Locate the cell with the specified text and output its (x, y) center coordinate. 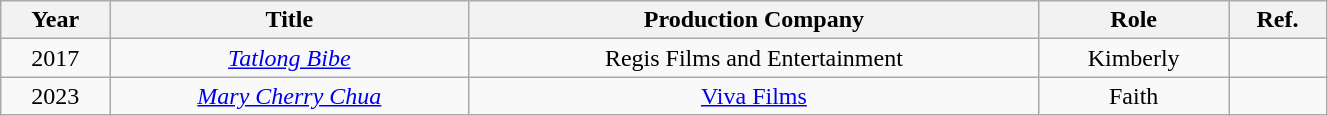
Mary Cherry Chua (290, 96)
Year (56, 20)
Role (1134, 20)
Production Company (754, 20)
Kimberly (1134, 58)
Faith (1134, 96)
2017 (56, 58)
Viva Films (754, 96)
Title (290, 20)
Regis Films and Entertainment (754, 58)
2023 (56, 96)
Tatlong Bibe (290, 58)
Ref. (1278, 20)
